Extract the [X, Y] coordinate from the center of the cell holding the provided text.  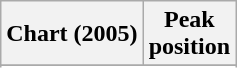
Chart (2005) [72, 34]
Peakposition [189, 34]
